Scan for the cell matching the given text and deliver its (x, y) coordinate at center. 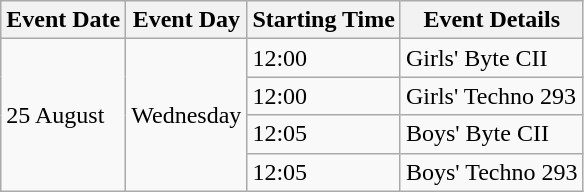
Wednesday (186, 115)
25 August (64, 115)
Event Day (186, 20)
Starting Time (324, 20)
Girls' Byte CII (492, 58)
Event Details (492, 20)
Boys' Byte CII (492, 134)
Girls' Techno 293 (492, 96)
Boys' Techno 293 (492, 172)
Event Date (64, 20)
